Output the [X, Y] coordinate of the center of the cell containing the given text.  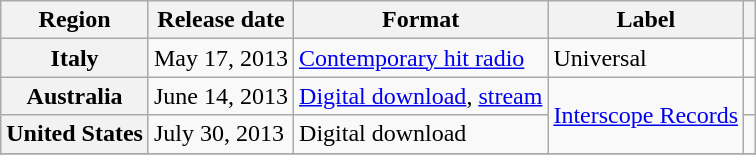
May 17, 2013 [220, 58]
Italy [75, 58]
Digital download, stream [421, 96]
June 14, 2013 [220, 96]
Universal [646, 58]
Digital download [421, 134]
Release date [220, 20]
Region [75, 20]
Format [421, 20]
Australia [75, 96]
Label [646, 20]
United States [75, 134]
Contemporary hit radio [421, 58]
July 30, 2013 [220, 134]
Interscope Records [646, 115]
